Capture the cell that displays the provided text and extract its [x, y] central coordinate. 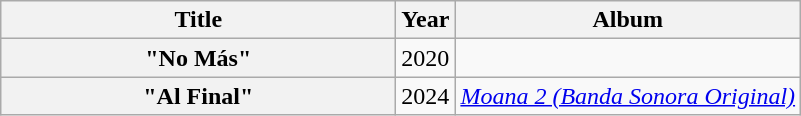
Title [198, 20]
2024 [426, 96]
"Al Final" [198, 96]
"No Más" [198, 58]
2020 [426, 58]
Year [426, 20]
Moana 2 (Banda Sonora Original) [628, 96]
Album [628, 20]
